Identify which cell holds the provided text, then report its (X, Y) central coordinate. 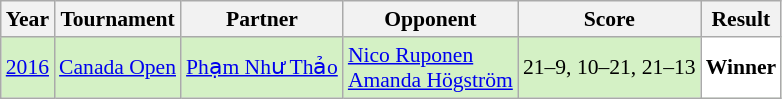
Canada Open (118, 68)
Opponent (430, 19)
Phạm Như Thảo (262, 68)
Score (610, 19)
Nico Ruponen Amanda Högström (430, 68)
2016 (28, 68)
21–9, 10–21, 21–13 (610, 68)
Result (742, 19)
Winner (742, 68)
Partner (262, 19)
Year (28, 19)
Tournament (118, 19)
